Search for the cell housing the specified text and yield its (x, y) center coordinate. 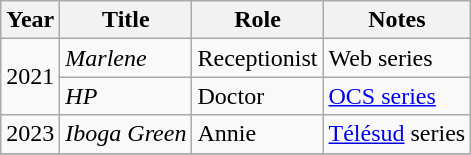
Year (30, 20)
Title (126, 20)
Role (258, 20)
HP (126, 96)
2021 (30, 77)
Annie (258, 134)
Télésud series (397, 134)
Marlene (126, 58)
Receptionist (258, 58)
Iboga Green (126, 134)
Web series (397, 58)
OCS series (397, 96)
Notes (397, 20)
Doctor (258, 96)
2023 (30, 134)
